Identify which cell holds the provided text, then report its [X, Y] central coordinate. 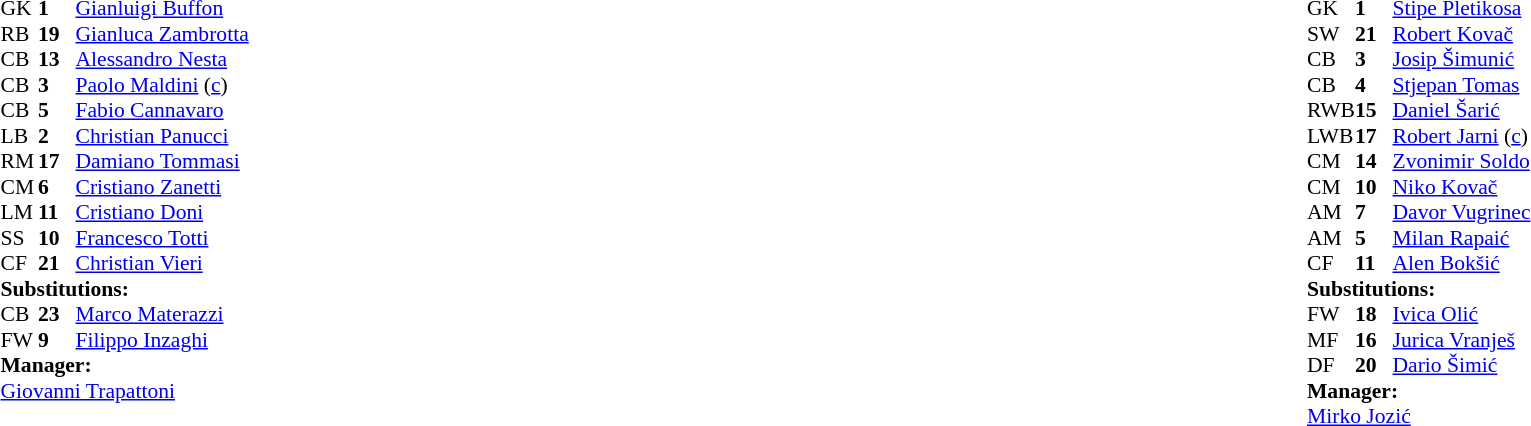
RWB [1331, 111]
4 [1374, 85]
SS [19, 238]
MF [1331, 340]
Alessandro Nesta [162, 59]
Davor Vugrinec [1461, 213]
Christian Vieri [162, 263]
Jurica Vranješ [1461, 340]
20 [1374, 365]
Filippo Inzaghi [162, 340]
Gianluca Zambrotta [162, 34]
LWB [1331, 136]
Robert Jarni (c) [1461, 136]
Dario Šimić [1461, 365]
23 [57, 315]
19 [57, 34]
RB [19, 34]
RM [19, 161]
Giovanni Trapattoni [124, 391]
Cristiano Zanetti [162, 187]
Christian Panucci [162, 136]
6 [57, 187]
LB [19, 136]
Robert Kovač [1461, 34]
Niko Kovač [1461, 187]
Josip Šimunić [1461, 59]
Stjepan Tomas [1461, 85]
LM [19, 213]
Francesco Totti [162, 238]
Marco Materazzi [162, 315]
7 [1374, 213]
Daniel Šarić [1461, 111]
SW [1331, 34]
16 [1374, 340]
Paolo Maldini (c) [162, 85]
2 [57, 136]
9 [57, 340]
Damiano Tommasi [162, 161]
15 [1374, 111]
14 [1374, 161]
13 [57, 59]
Cristiano Doni [162, 213]
DF [1331, 365]
Alen Bokšić [1461, 263]
Zvonimir Soldo [1461, 161]
18 [1374, 315]
Fabio Cannavaro [162, 111]
Ivica Olić [1461, 315]
Milan Rapaić [1461, 238]
